Provide the [x, y] coordinate of the cell's center where the given text is located.  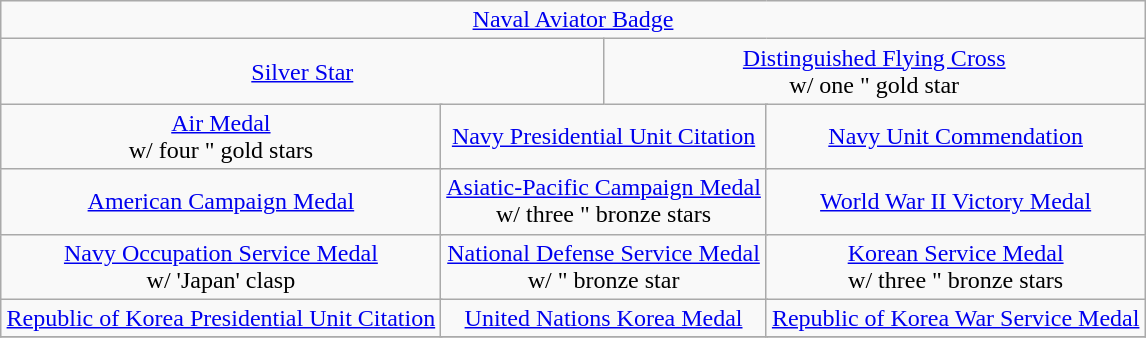
Distinguished Flying Crossw/ one " gold star [874, 72]
American Campaign Medal [221, 202]
Asiatic-Pacific Campaign Medalw/ three " bronze stars [604, 202]
Korean Service Medalw/ three " bronze stars [956, 266]
Naval Aviator Badge [573, 20]
Navy Presidential Unit Citation [604, 136]
Silver Star [302, 72]
National Defense Service Medalw/ " bronze star [604, 266]
Republic of Korea War Service Medal [956, 318]
United Nations Korea Medal [604, 318]
Navy Unit Commendation [956, 136]
Republic of Korea Presidential Unit Citation [221, 318]
Navy Occupation Service Medalw/ 'Japan' clasp [221, 266]
World War II Victory Medal [956, 202]
Air Medalw/ four " gold stars [221, 136]
